From the cell containing the given text, extract its center point as [X, Y] coordinate. 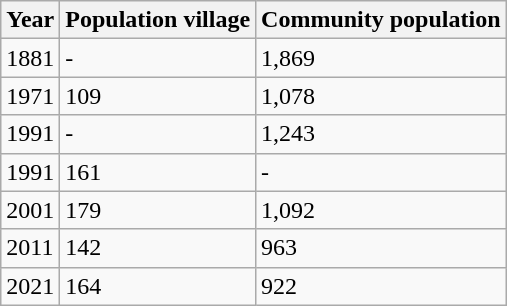
Community population [381, 20]
Population village [158, 20]
142 [158, 248]
179 [158, 210]
109 [158, 96]
1,869 [381, 58]
Year [30, 20]
2011 [30, 248]
2021 [30, 286]
922 [381, 286]
1,243 [381, 134]
2001 [30, 210]
161 [158, 172]
1881 [30, 58]
1,078 [381, 96]
1,092 [381, 210]
164 [158, 286]
963 [381, 248]
1971 [30, 96]
